Scan for the cell matching the given text and deliver its (x, y) coordinate at center. 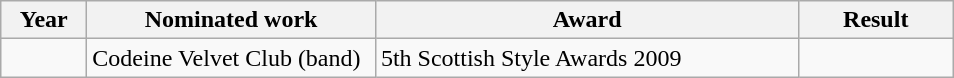
Codeine Velvet Club (band) (232, 58)
Award (587, 20)
5th Scottish Style Awards 2009 (587, 58)
Nominated work (232, 20)
Result (876, 20)
Year (44, 20)
